Locate the cell with the specified text and output its (X, Y) center coordinate. 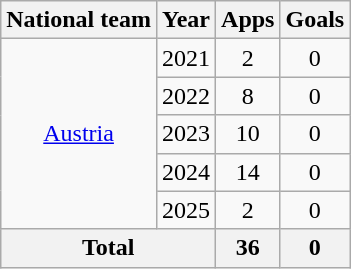
36 (248, 248)
Austria (79, 134)
2023 (186, 134)
8 (248, 96)
2022 (186, 96)
2025 (186, 210)
National team (79, 20)
Apps (248, 20)
14 (248, 172)
2024 (186, 172)
Goals (315, 20)
Total (108, 248)
Year (186, 20)
2021 (186, 58)
10 (248, 134)
